For the text-containing cell, return its midpoint in [x, y] coordinate format. 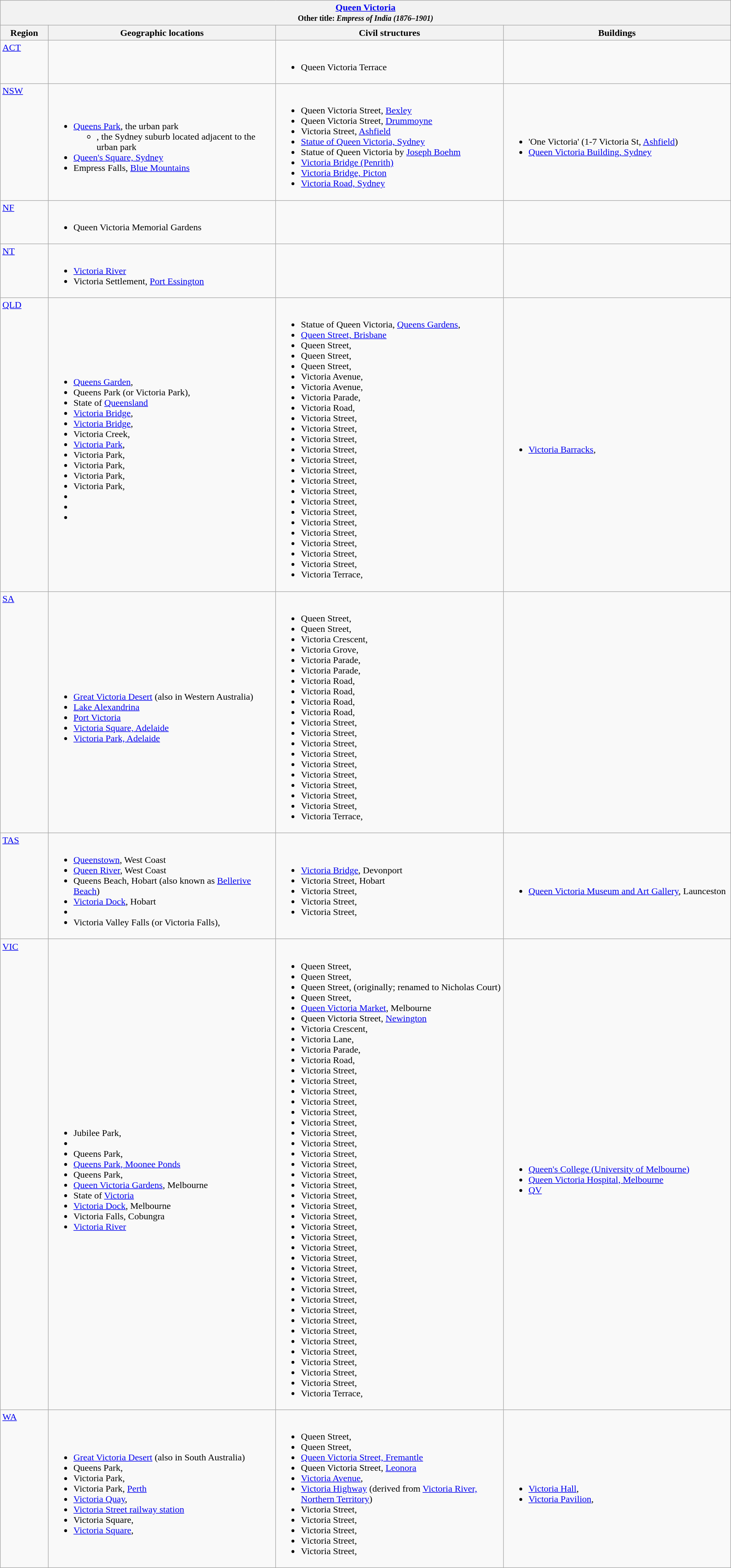
Queen Victoria Memorial Gardens [162, 222]
Queens Park, the urban park, the Sydney suburb located adjacent to the urban parkQueen's Square, SydneyEmpress Falls, Blue Mountains [162, 142]
'One Victoria' (1-7 Victoria St, Ashfield)Queen Victoria Building, Sydney [617, 142]
Victoria RiverVictoria Settlement, Port Essington [162, 271]
WA [24, 1489]
TAS [24, 886]
Victoria Hall, Victoria Pavilion, [617, 1489]
NF [24, 222]
Buildings [617, 33]
Victoria Bridge, DevonportVictoria Street, HobartVictoria Street, Victoria Street, Victoria Street, [389, 886]
NSW [24, 142]
Queen Victoria Terrace [389, 62]
Great Victoria Desert (also in Western Australia)Lake AlexandrinaPort VictoriaVictoria Square, AdelaideVictoria Park, Adelaide [162, 712]
Queen's College (University of Melbourne)Queen Victoria Hospital, MelbourneQV [617, 1174]
QLD [24, 444]
Queen VictoriaOther title: Empress of India (1876–1901) [365, 13]
Civil structures [389, 33]
SA [24, 712]
VIC [24, 1174]
Geographic locations [162, 33]
Queen Victoria Museum and Art Gallery, Launceston [617, 886]
Region [24, 33]
Victoria Barracks, [617, 444]
NT [24, 271]
ACT [24, 62]
